Extract the (X, Y) coordinate from the center of the cell holding the provided text.  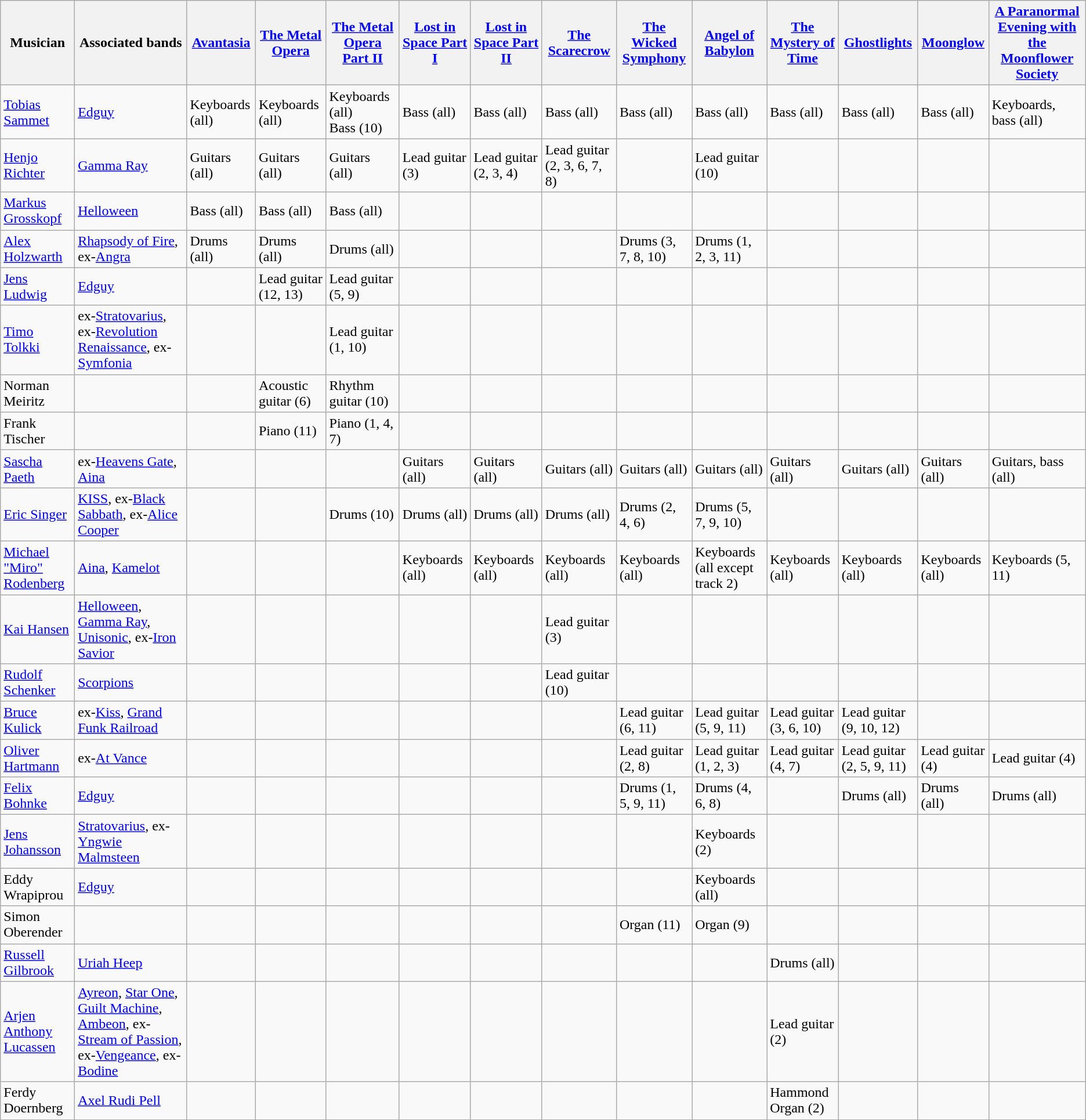
Uriah Heep (131, 962)
Lead guitar (6, 11) (654, 721)
Angel of Babylon (730, 43)
Lead guitar (3, 6, 10) (803, 721)
Avantasia (221, 43)
The Metal Opera Part II (363, 43)
Lead guitar (2, 8) (654, 758)
Keyboards, bass (all) (1037, 112)
Lead guitar (1, 2, 3) (730, 758)
Arjen Anthony Lucassen (38, 1032)
Organ (11) (654, 925)
Eddy Wrapiprou (38, 887)
Lead guitar (9, 10, 12) (878, 721)
Ferdy Doernberg (38, 1100)
ex-Kiss, Grand Funk Railroad (131, 721)
Lead guitar (2, 5, 9, 11) (878, 758)
Markus Grosskopf (38, 211)
Drums (1, 2, 3, 11) (730, 248)
Aina, Kamelot (131, 568)
Drums (2, 4, 6) (654, 514)
Keyboards (5, 11) (1037, 568)
Helloween (131, 211)
Helloween, Gamma Ray, Unisonic, ex-Iron Savior (131, 629)
The Metal Opera (291, 43)
A Paranormal Evening with the Moonflower Society (1037, 43)
Lead guitar (2, 3, 6, 7, 8) (579, 165)
Keyboards (all except track 2) (730, 568)
Rudolf Schenker (38, 682)
Associated bands (131, 43)
Acoustic guitar (6) (291, 393)
Drums (5, 7, 9, 10) (730, 514)
Piano (1, 4, 7) (363, 431)
Axel Rudi Pell (131, 1100)
Stratovarius, ex-Yngwie Malmsteen (131, 841)
Drums (4, 6, 8) (730, 796)
Alex Holzwarth (38, 248)
Guitars, bass (all) (1037, 469)
ex-At Vance (131, 758)
Ghostlights (878, 43)
Russell Gilbrook (38, 962)
Norman Meiritz (38, 393)
Michael "Miro" Rodenberg (38, 568)
Oliver Hartmann (38, 758)
Lead guitar (2, 3, 4) (506, 165)
Timo Tolkki (38, 340)
Moonglow (953, 43)
Lead guitar (4, 7) (803, 758)
Jens Ludwig (38, 287)
Lost in Space Part I (435, 43)
Piano (11) (291, 431)
Eric Singer (38, 514)
Simon Oberender (38, 925)
Keyboards (all)Bass (10) (363, 112)
Rhapsody of Fire, ex-Angra (131, 248)
Drums (1, 5, 9, 11) (654, 796)
ex-Heavens Gate, Aina (131, 469)
Lost in Space Part II (506, 43)
KISS, ex-Black Sabbath, ex-Alice Cooper (131, 514)
Lead guitar (5, 9, 11) (730, 721)
Rhythm guitar (10) (363, 393)
Jens Johansson (38, 841)
ex-Stratovarius, ex-Revolution Renaissance, ex-Symfonia (131, 340)
Scorpions (131, 682)
Lead guitar (5, 9) (363, 287)
Musician (38, 43)
Lead guitar (2) (803, 1032)
Bruce Kulick (38, 721)
Felix Bohnke (38, 796)
The Mystery of Time (803, 43)
Organ (9) (730, 925)
Kai Hansen (38, 629)
Drums (3, 7, 8, 10) (654, 248)
Lead guitar (1, 10) (363, 340)
Frank Tischer (38, 431)
The Wicked Symphony (654, 43)
Sascha Paeth (38, 469)
Tobias Sammet (38, 112)
The Scarecrow (579, 43)
Drums (10) (363, 514)
Gamma Ray (131, 165)
Lead guitar (12, 13) (291, 287)
Keyboards (2) (730, 841)
Ayreon, Star One, Guilt Machine, Ambeon, ex-Stream of Passion, ex-Vengeance, ex-Bodine (131, 1032)
Hammond Organ (2) (803, 1100)
Henjo Richter (38, 165)
